Scan for the cell matching the given text and deliver its (x, y) coordinate at center. 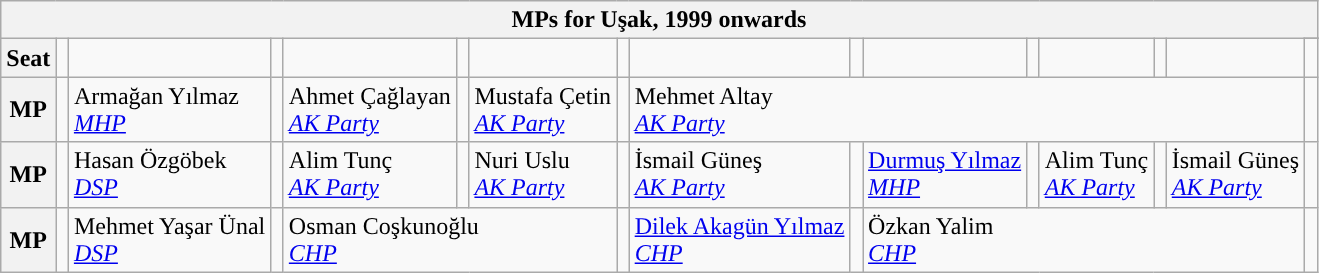
Nuri UsluAK Party (543, 174)
Durmuş YılmazMHP (945, 174)
MPs for Uşak, 1999 onwards (659, 20)
Hasan ÖzgöbekDSP (169, 174)
Mehmet AltayAK Party (966, 110)
Osman CoşkunoğluCHP (450, 240)
Seat (28, 58)
Mustafa ÇetinAK Party (543, 110)
Dilek Akagün YılmazCHP (740, 240)
Ahmet ÇağlayanAK Party (370, 110)
Mehmet Yaşar ÜnalDSP (169, 240)
Armağan YılmazMHP (169, 110)
Özkan YalimCHP (1084, 240)
